Extract the [X, Y] coordinate from the center of the cell holding the provided text.  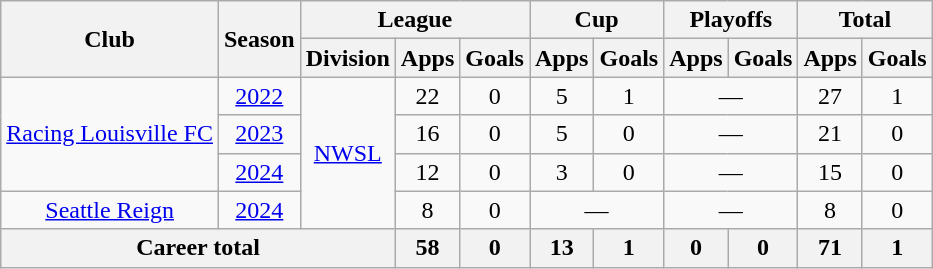
3 [562, 172]
27 [830, 96]
Total [865, 20]
Cup [597, 20]
2022 [259, 96]
League [414, 20]
16 [427, 134]
NWSL [348, 153]
22 [427, 96]
71 [830, 248]
Club [110, 39]
Seattle Reign [110, 210]
15 [830, 172]
12 [427, 172]
58 [427, 248]
Racing Louisville FC [110, 134]
2023 [259, 134]
Career total [198, 248]
21 [830, 134]
Playoffs [731, 20]
Season [259, 39]
Division [348, 58]
13 [562, 248]
